Locate the cell with the specified text and output its [x, y] center coordinate. 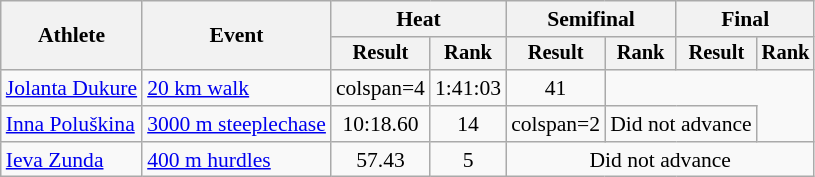
1:41:03 [468, 88]
Inna Poluškina [72, 124]
colspan=4 [380, 88]
41 [556, 88]
20 km walk [236, 88]
Heat [418, 19]
10:18.60 [380, 124]
Athlete [72, 36]
colspan=2 [556, 124]
Event [236, 36]
14 [468, 124]
3000 m steeplechase [236, 124]
Final [745, 19]
Semifinal [591, 19]
Jolanta Dukure [72, 88]
Did not advance [681, 124]
